Extract the [x, y] coordinate from the center of the cell holding the provided text.  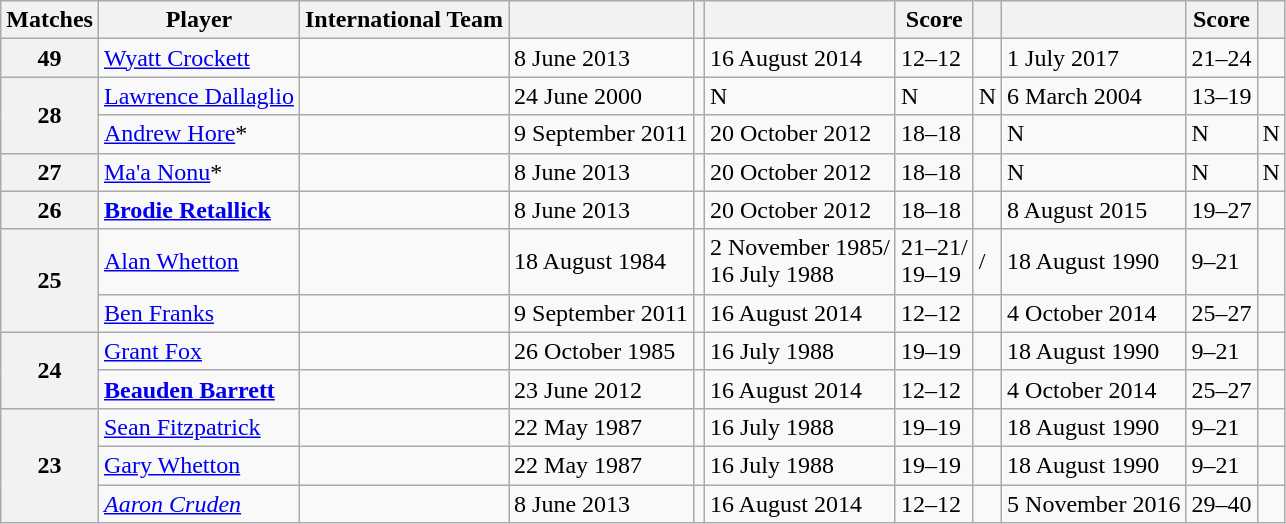
International Team [404, 20]
1 July 2017 [1094, 58]
6 March 2004 [1094, 96]
Matches [50, 20]
23 [50, 465]
24 [50, 370]
/ [987, 262]
Beauden Barrett [198, 389]
19–27 [1222, 210]
2 November 1985/16 July 1988 [800, 262]
Alan Whetton [198, 262]
Wyatt Crockett [198, 58]
18 August 1984 [602, 262]
26 [50, 210]
21–24 [1222, 58]
27 [50, 172]
Andrew Hore* [198, 134]
Sean Fitzpatrick [198, 427]
28 [50, 115]
49 [50, 58]
8 August 2015 [1094, 210]
29–40 [1222, 503]
Brodie Retallick [198, 210]
5 November 2016 [1094, 503]
Ma'a Nonu* [198, 172]
26 October 1985 [602, 351]
23 June 2012 [602, 389]
Aaron Cruden [198, 503]
25 [50, 280]
21–21/19–19 [934, 262]
Lawrence Dallaglio [198, 96]
24 June 2000 [602, 96]
Grant Fox [198, 351]
Player [198, 20]
13–19 [1222, 96]
Gary Whetton [198, 465]
Ben Franks [198, 313]
